Output the [X, Y] coordinate of the center of the cell containing the given text.  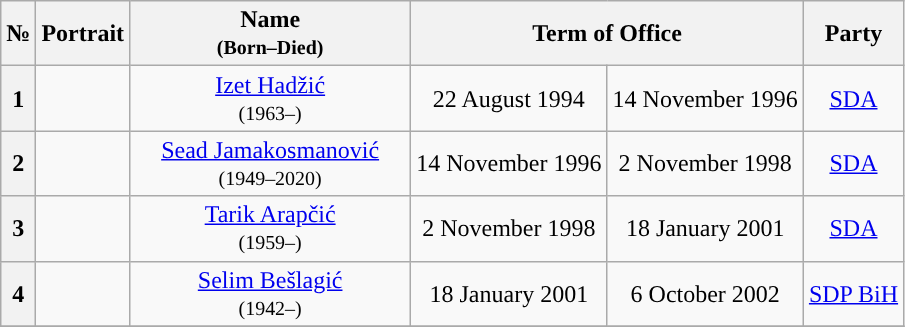
№ [18, 34]
1 [18, 98]
Selim Bešlagić(1942–) [270, 294]
3 [18, 228]
Party [853, 34]
Izet Hadžić(1963–) [270, 98]
Tarik Arapčić(1959–) [270, 228]
22 August 1994 [509, 98]
2 [18, 164]
Name(Born–Died) [270, 34]
Portrait [83, 34]
6 October 2002 [705, 294]
4 [18, 294]
Term of Office [608, 34]
Sead Jamakosmanović(1949–2020) [270, 164]
SDP BiH [853, 294]
